Find where the given text appears and provide that cell's center as [X, Y] coordinate. 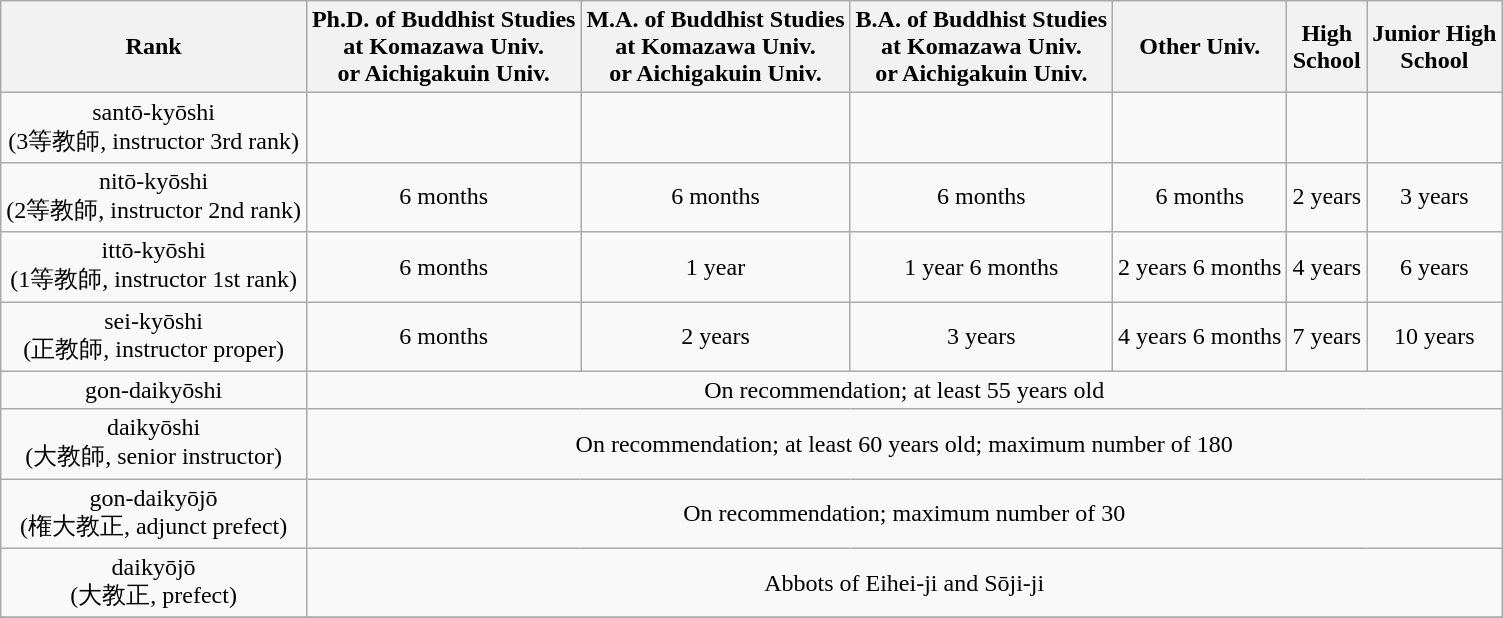
Rank [154, 47]
On recommendation; at least 55 years old [904, 390]
ittō-kyōshi (1等教師, instructor 1st rank) [154, 267]
On recommendation; at least 60 years old; maximum number of 180 [904, 444]
1 year [716, 267]
1 year 6 months [981, 267]
6 years [1434, 267]
B.A. of Buddhist Studies at Komazawa Univ. or Aichigakuin Univ. [981, 47]
4 years 6 months [1200, 337]
10 years [1434, 337]
On recommendation; maximum number of 30 [904, 514]
nitō-kyōshi (2等教師, instructor 2nd rank) [154, 197]
High School [1327, 47]
Ph.D. of Buddhist Studies at Komazawa Univ. or Aichigakuin Univ. [443, 47]
Other Univ. [1200, 47]
M.A. of Buddhist Studies at Komazawa Univ. or Aichigakuin Univ. [716, 47]
gon-daikyōshi [154, 390]
Abbots of Eihei-ji and Sōji-ji [904, 583]
2 years 6 months [1200, 267]
daikyōshi (大教師, senior instructor) [154, 444]
4 years [1327, 267]
7 years [1327, 337]
daikyōjō (大教正, prefect) [154, 583]
santō-kyōshi (3等教師, instructor 3rd rank) [154, 128]
Junior High School [1434, 47]
sei-kyōshi (正教師, instructor proper) [154, 337]
gon-daikyōjō (権大教正, adjunct prefect) [154, 514]
